Find where the given text appears and provide that cell's center as (X, Y) coordinate. 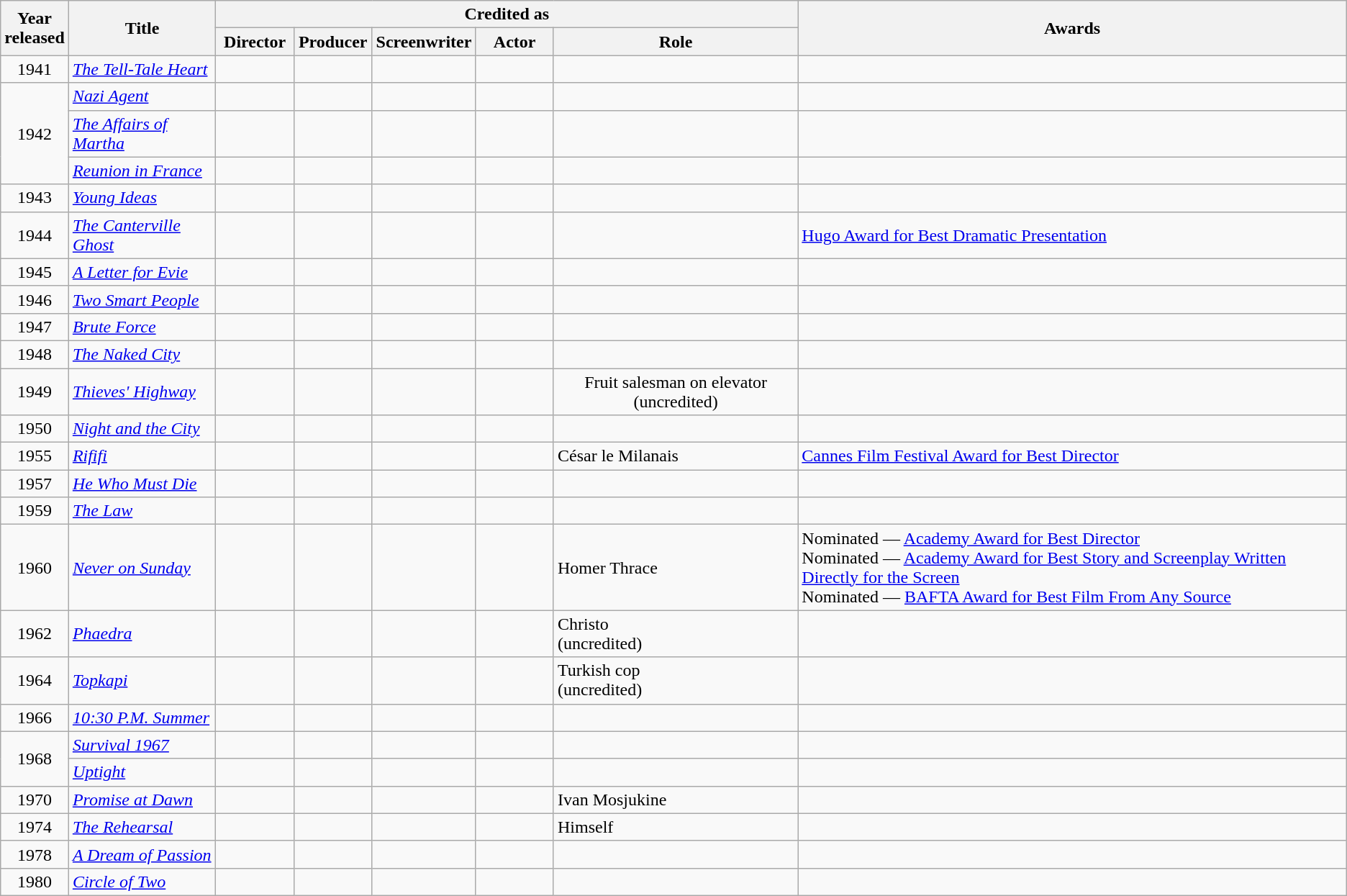
Cannes Film Festival Award for Best Director (1072, 456)
1949 (35, 392)
1943 (35, 198)
Rififi (142, 456)
Director (255, 42)
1959 (35, 511)
The Affairs of Martha (142, 134)
Producer (332, 42)
Young Ideas (142, 198)
A Dream of Passion (142, 854)
Survival 1967 (142, 745)
Phaedra (142, 633)
1960 (35, 567)
César le Milanais (675, 456)
Turkish cop (uncredited) (675, 681)
1942 (35, 134)
The Rehearsal (142, 827)
Fruit salesman on elevator (uncredited) (675, 392)
1950 (35, 429)
Hugo Award for Best Dramatic Presentation (1072, 235)
Year released (35, 28)
Himself (675, 827)
Christo (uncredited) (675, 633)
1974 (35, 827)
1941 (35, 69)
10:30 P.M. Summer (142, 718)
The Naked City (142, 354)
Title (142, 28)
1948 (35, 354)
Topkapi (142, 681)
1944 (35, 235)
Two Smart People (142, 299)
Nazi Agent (142, 96)
1966 (35, 718)
Reunion in France (142, 171)
The Canterville Ghost (142, 235)
Circle of Two (142, 882)
1964 (35, 681)
Never on Sunday (142, 567)
Night and the City (142, 429)
Actor (515, 42)
He Who Must Die (142, 484)
1945 (35, 272)
Brute Force (142, 327)
1947 (35, 327)
1962 (35, 633)
Homer Thrace (675, 567)
1978 (35, 854)
1946 (35, 299)
A Letter for Evie (142, 272)
1970 (35, 800)
Promise at Dawn (142, 800)
Uptight (142, 772)
1955 (35, 456)
Awards (1072, 28)
1968 (35, 759)
1980 (35, 882)
Ivan Mosjukine (675, 800)
Screenwriter (424, 42)
1957 (35, 484)
Credited as (507, 14)
The Law (142, 511)
Role (675, 42)
Thieves' Highway (142, 392)
The Tell-Tale Heart (142, 69)
